Find where the given text appears and provide that cell's center as [x, y] coordinate. 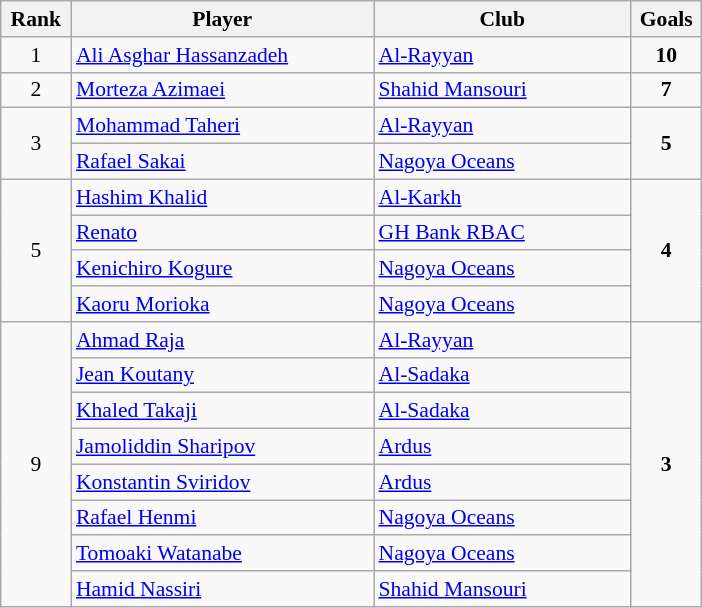
Kenichiro Kogure [222, 269]
Khaled Takaji [222, 411]
Jamoliddin Sharipov [222, 447]
Konstantin Sviridov [222, 482]
Ahmad Raja [222, 340]
Goals [666, 19]
9 [36, 464]
Player [222, 19]
Morteza Azimaei [222, 90]
Tomoaki Watanabe [222, 554]
Club [503, 19]
Rafael Sakai [222, 162]
Al-Karkh [503, 197]
4 [666, 250]
10 [666, 55]
Kaoru Morioka [222, 304]
Jean Koutany [222, 375]
Renato [222, 233]
GH Bank RBAC [503, 233]
Rank [36, 19]
Rafael Henmi [222, 518]
2 [36, 90]
Mohammad Taheri [222, 126]
1 [36, 55]
7 [666, 90]
Hamid Nassiri [222, 589]
Ali Asghar Hassanzadeh [222, 55]
Hashim Khalid [222, 197]
